Scan for the cell matching the given text and deliver its (X, Y) coordinate at center. 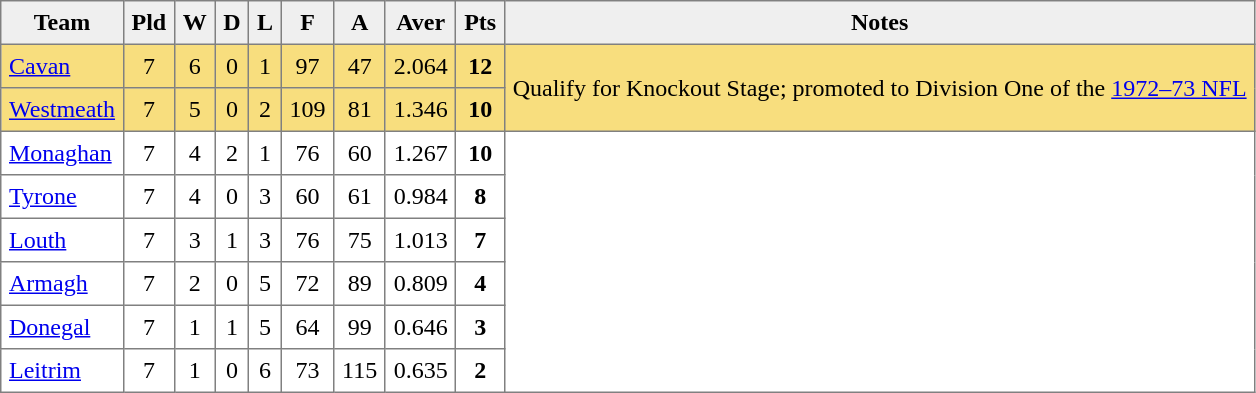
Team (62, 23)
Cavan (62, 66)
W (194, 23)
Pld (148, 23)
64 (307, 327)
0.635 (420, 371)
12 (480, 66)
Notes (879, 23)
Pts (480, 23)
1.346 (420, 110)
D (232, 23)
Leitrim (62, 371)
8 (480, 197)
1.013 (420, 240)
0.809 (420, 284)
A (360, 23)
Tyrone (62, 197)
0.646 (420, 327)
Westmeath (62, 110)
73 (307, 371)
F (307, 23)
115 (360, 371)
L (266, 23)
1.267 (420, 153)
Armagh (62, 284)
47 (360, 66)
89 (360, 284)
Qualify for Knockout Stage; promoted to Division One of the 1972–73 NFL (879, 88)
97 (307, 66)
75 (360, 240)
99 (360, 327)
0.984 (420, 197)
61 (360, 197)
Aver (420, 23)
Louth (62, 240)
Donegal (62, 327)
2.064 (420, 66)
72 (307, 284)
109 (307, 110)
Monaghan (62, 153)
81 (360, 110)
